For the text-containing cell, return its midpoint in [X, Y] coordinate format. 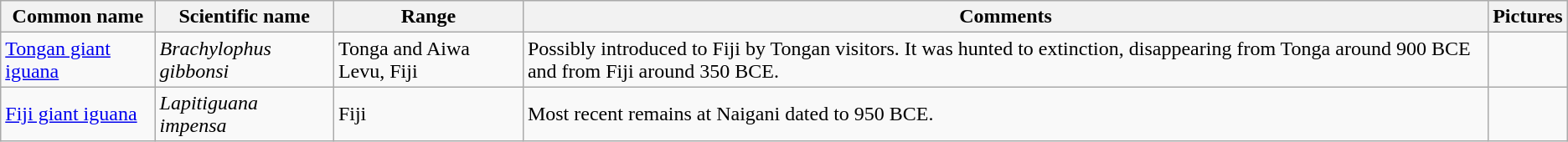
Comments [1005, 17]
Pictures [1528, 17]
Tongan giant iguana [78, 60]
Lapitiguana impensa [245, 114]
Most recent remains at Naigani dated to 950 BCE. [1005, 114]
Tonga and Aiwa Levu, Fiji [428, 60]
Scientific name [245, 17]
Fiji [428, 114]
Brachylophus gibbonsi [245, 60]
Fiji giant iguana [78, 114]
Possibly introduced to Fiji by Tongan visitors. It was hunted to extinction, disappearing from Tonga around 900 BCE and from Fiji around 350 BCE. [1005, 60]
Range [428, 17]
Common name [78, 17]
